Pinpoint the cell where the given text exists, returning its (X, Y) midpoint coordinate. 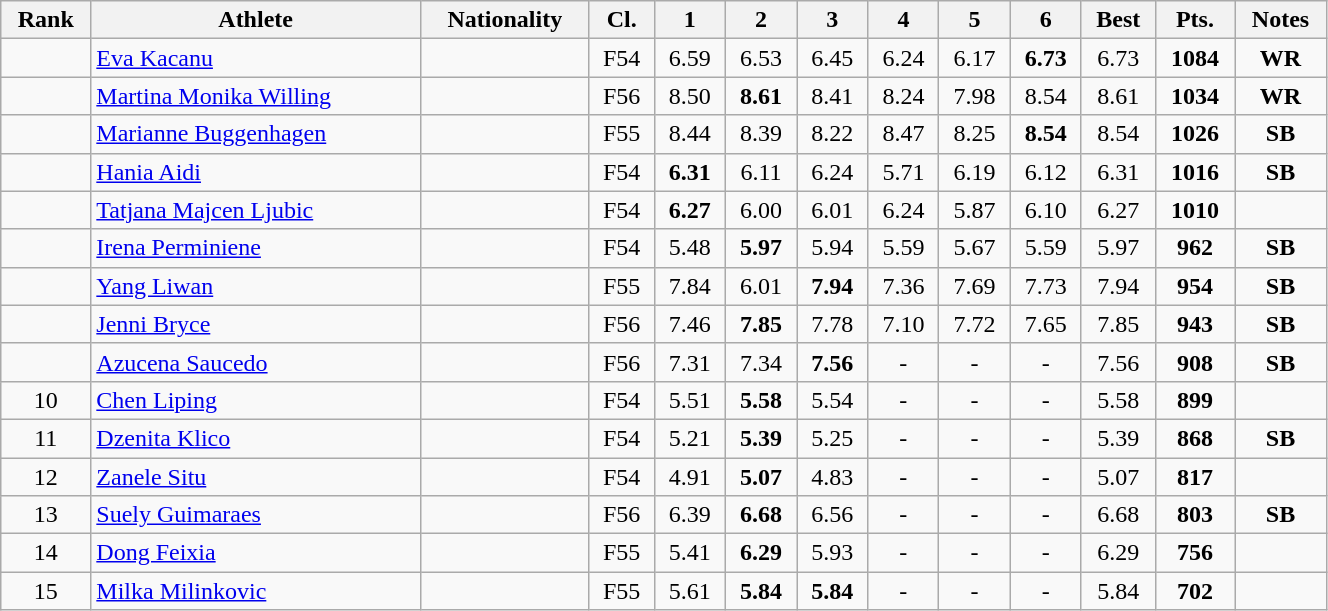
5.61 (690, 591)
Yang Liwan (256, 286)
1016 (1194, 172)
3 (832, 20)
6.19 (974, 172)
6.45 (832, 58)
6.17 (974, 58)
5.87 (974, 210)
Dzenita Klico (256, 438)
6.00 (760, 210)
Marianne Buggenhagen (256, 134)
8.50 (690, 96)
6.12 (1046, 172)
5.48 (690, 248)
943 (1194, 324)
8.24 (904, 96)
Suely Guimaraes (256, 515)
13 (46, 515)
803 (1194, 515)
6.59 (690, 58)
Cl. (622, 20)
7.65 (1046, 324)
7.46 (690, 324)
5.21 (690, 438)
6.11 (760, 172)
4.91 (690, 477)
Rank (46, 20)
5.67 (974, 248)
5 (974, 20)
6 (1046, 20)
5.25 (832, 438)
Hania Aidi (256, 172)
7.36 (904, 286)
5.51 (690, 400)
8.41 (832, 96)
Nationality (504, 20)
Dong Feixia (256, 553)
Best (1118, 20)
962 (1194, 248)
868 (1194, 438)
8.44 (690, 134)
6.53 (760, 58)
Pts. (1194, 20)
5.54 (832, 400)
702 (1194, 591)
Tatjana Majcen Ljubic (256, 210)
Milka Milinkovic (256, 591)
899 (1194, 400)
1010 (1194, 210)
954 (1194, 286)
Zanele Situ (256, 477)
14 (46, 553)
4 (904, 20)
6.56 (832, 515)
1 (690, 20)
1034 (1194, 96)
Azucena Saucedo (256, 362)
8.22 (832, 134)
1084 (1194, 58)
8.39 (760, 134)
Irena Perminiene (256, 248)
817 (1194, 477)
Athlete (256, 20)
756 (1194, 553)
7.31 (690, 362)
Jenni Bryce (256, 324)
Martina Monika Willing (256, 96)
Notes (1281, 20)
Chen Liping (256, 400)
908 (1194, 362)
7.98 (974, 96)
5.94 (832, 248)
15 (46, 591)
8.25 (974, 134)
4.83 (832, 477)
7.72 (974, 324)
6.39 (690, 515)
7.34 (760, 362)
12 (46, 477)
5.41 (690, 553)
7.84 (690, 286)
7.78 (832, 324)
1026 (1194, 134)
5.71 (904, 172)
Eva Kacanu (256, 58)
7.69 (974, 286)
11 (46, 438)
2 (760, 20)
5.93 (832, 553)
10 (46, 400)
7.10 (904, 324)
6.10 (1046, 210)
8.47 (904, 134)
7.73 (1046, 286)
